Provide the [x, y] coordinate of the cell's center where the given text is located.  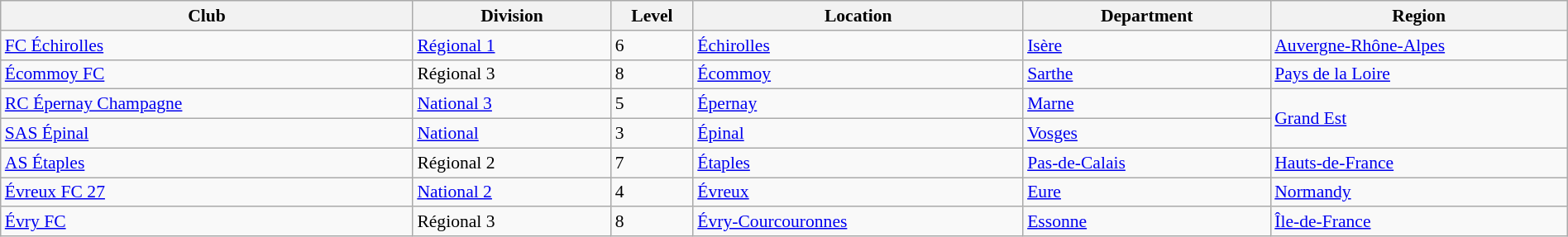
Eure [1146, 192]
Étaples [858, 163]
Location [858, 16]
6 [653, 45]
4 [653, 192]
Club [207, 16]
Évry FC [207, 222]
Hauts-de-France [1419, 163]
National [511, 134]
Échirolles [858, 45]
Écommoy [858, 74]
Évreux FC 27 [207, 192]
Department [1146, 16]
Évry-Courcouronnes [858, 222]
Île-de-France [1419, 222]
Épernay [858, 104]
AS Étaples [207, 163]
Normandy [1419, 192]
SAS Épinal [207, 134]
Évreux [858, 192]
Épinal [858, 134]
Vosges [1146, 134]
5 [653, 104]
Grand Est [1419, 119]
Level [653, 16]
Pays de la Loire [1419, 74]
RC Épernay Champagne [207, 104]
Sarthe [1146, 74]
Marne [1146, 104]
Pas-de-Calais [1146, 163]
National 2 [511, 192]
Régional 1 [511, 45]
National 3 [511, 104]
FC Échirolles [207, 45]
Division [511, 16]
3 [653, 134]
Region [1419, 16]
Auvergne-Rhône-Alpes [1419, 45]
Régional 2 [511, 163]
Essonne [1146, 222]
Isère [1146, 45]
Écommoy FC [207, 74]
7 [653, 163]
